Output the (X, Y) coordinate of the center of the cell containing the given text.  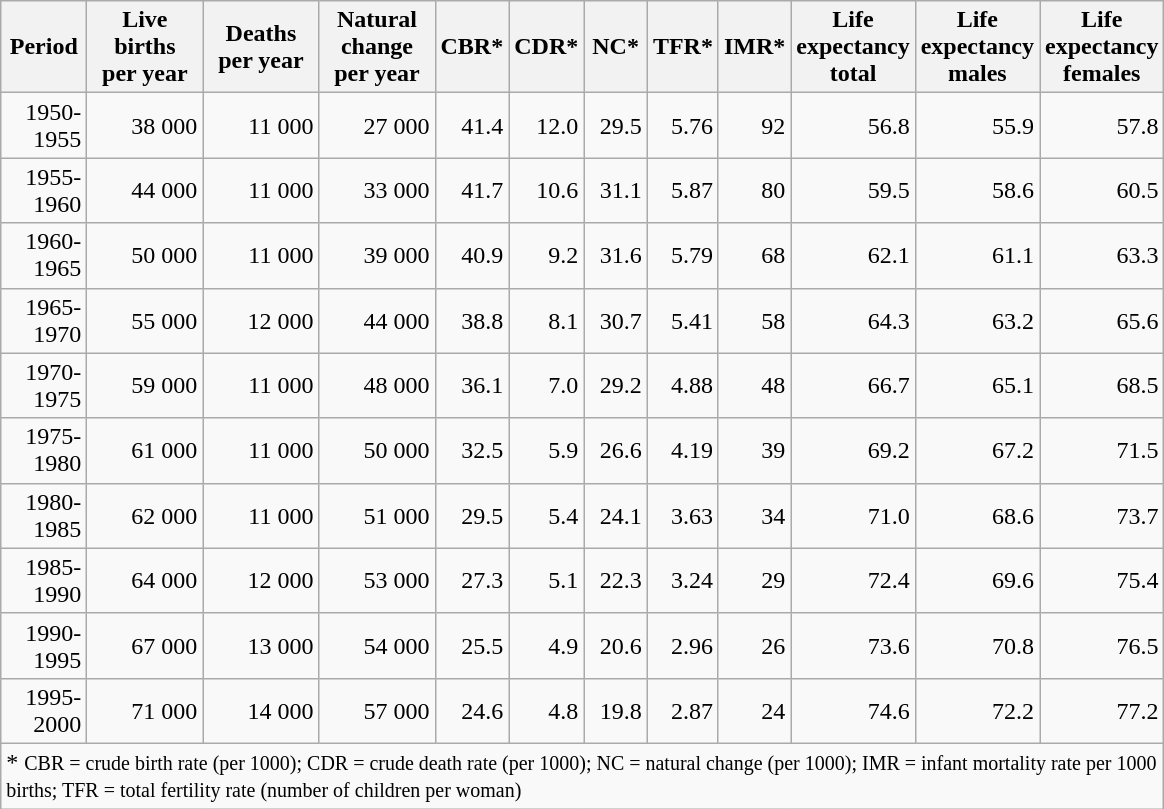
71.0 (853, 516)
34 (754, 516)
1960-1965 (44, 256)
10.6 (546, 190)
IMR* (754, 47)
26.6 (616, 450)
4.8 (546, 710)
68.5 (1102, 386)
1970-1975 (44, 386)
29.2 (616, 386)
22.3 (616, 580)
55.9 (977, 126)
80 (754, 190)
40.9 (472, 256)
67.2 (977, 450)
5.87 (682, 190)
1985-1990 (44, 580)
2.96 (682, 646)
1975-1980 (44, 450)
62.1 (853, 256)
66.7 (853, 386)
1995-2000 (44, 710)
1990-1995 (44, 646)
39 (754, 450)
3.24 (682, 580)
72.2 (977, 710)
33 000 (377, 190)
12.0 (546, 126)
1980-1985 (44, 516)
68 (754, 256)
76.5 (1102, 646)
5.79 (682, 256)
77.2 (1102, 710)
2.87 (682, 710)
5.76 (682, 126)
57.8 (1102, 126)
Period (44, 47)
1950-1955 (44, 126)
20.6 (616, 646)
NC* (616, 47)
71 000 (145, 710)
58.6 (977, 190)
65.1 (977, 386)
36.1 (472, 386)
41.7 (472, 190)
8.1 (546, 320)
CDR* (546, 47)
27.3 (472, 580)
32.5 (472, 450)
69.6 (977, 580)
64 000 (145, 580)
24.1 (616, 516)
58 (754, 320)
56.8 (853, 126)
9.2 (546, 256)
7.0 (546, 386)
TFR* (682, 47)
74.6 (853, 710)
38 000 (145, 126)
Live birthsper year (145, 47)
14 000 (261, 710)
30.7 (616, 320)
60.5 (1102, 190)
73.6 (853, 646)
64.3 (853, 320)
55 000 (145, 320)
48 (754, 386)
41.4 (472, 126)
4.88 (682, 386)
13 000 (261, 646)
5.9 (546, 450)
70.8 (977, 646)
Deathsper year (261, 47)
31.1 (616, 190)
Life expectancy total (853, 47)
73.7 (1102, 516)
61 000 (145, 450)
71.5 (1102, 450)
19.8 (616, 710)
29 (754, 580)
59.5 (853, 190)
63.2 (977, 320)
38.8 (472, 320)
24.6 (472, 710)
4.9 (546, 646)
CBR* (472, 47)
3.63 (682, 516)
65.6 (1102, 320)
61.1 (977, 256)
62 000 (145, 516)
5.1 (546, 580)
92 (754, 126)
26 (754, 646)
1965-1970 (44, 320)
72.4 (853, 580)
Natural changeper year (377, 47)
25.5 (472, 646)
1955-1960 (44, 190)
48 000 (377, 386)
Life expectancy males (977, 47)
68.6 (977, 516)
5.4 (546, 516)
67 000 (145, 646)
53 000 (377, 580)
24 (754, 710)
59 000 (145, 386)
75.4 (1102, 580)
31.6 (616, 256)
54 000 (377, 646)
5.41 (682, 320)
Life expectancy females (1102, 47)
63.3 (1102, 256)
4.19 (682, 450)
57 000 (377, 710)
51 000 (377, 516)
27 000 (377, 126)
39 000 (377, 256)
69.2 (853, 450)
